Locate the cell with the specified text and output its (x, y) center coordinate. 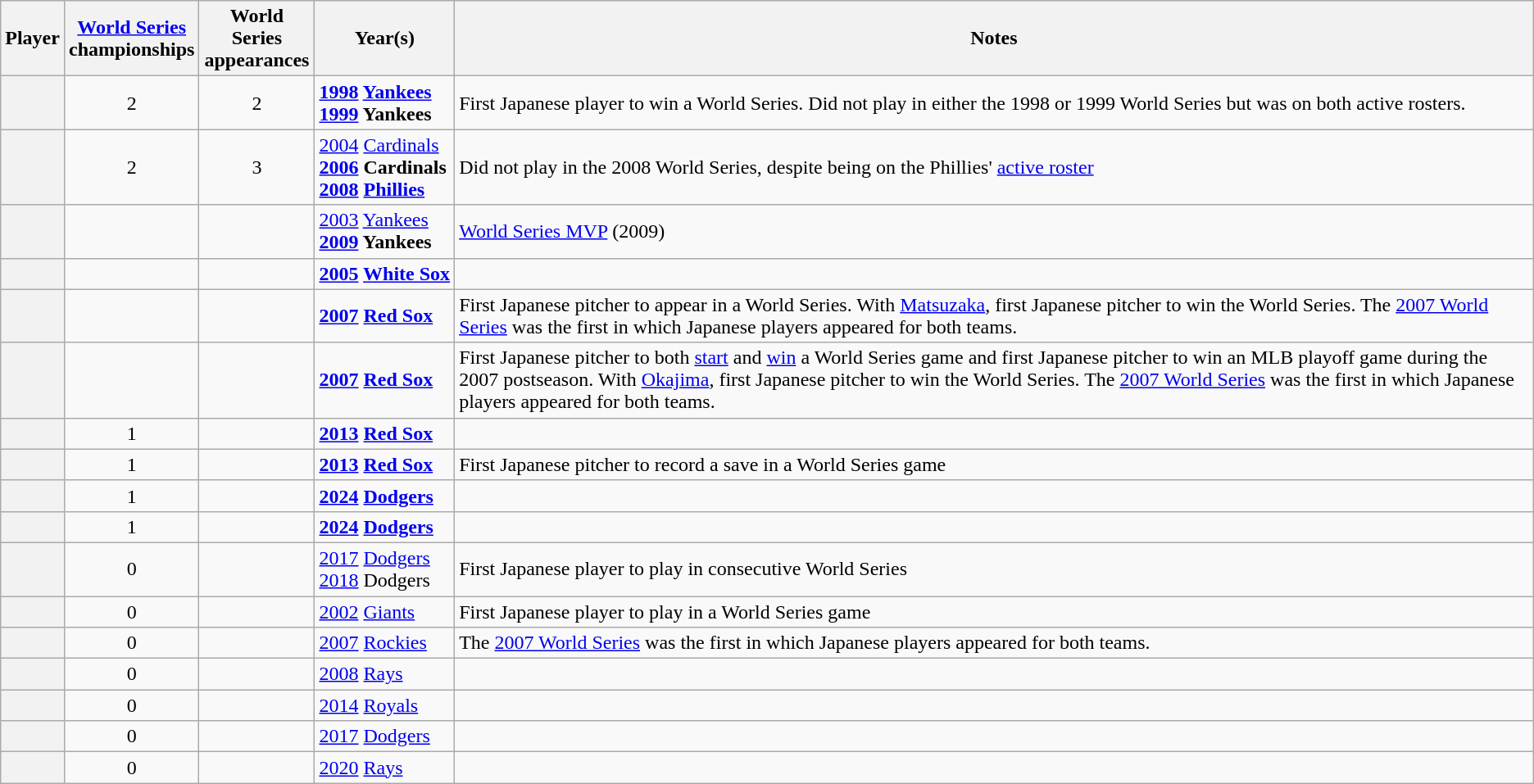
World Serieschampionships (131, 39)
First Japanese player to win a World Series. Did not play in either the 1998 or 1999 World Series but was on both active rosters. (995, 103)
2017 Dodgers2018 Dodgers (385, 569)
2008 Rays (385, 674)
Notes (995, 39)
2020 Rays (385, 768)
Did not play in the 2008 World Series, despite being on the Phillies' active roster (995, 167)
First Japanese player to play in consecutive World Series (995, 569)
3 (257, 167)
Player (33, 39)
First Japanese player to play in a World Series game (995, 612)
2005 White Sox (385, 274)
The 2007 World Series was the first in which Japanese players appeared for both teams. (995, 643)
World Seriesappearances (257, 39)
2014 Royals (385, 705)
2007 Rockies (385, 643)
Year(s) (385, 39)
World Series MVP (2009) (995, 231)
2004 Cardinals2006 Cardinals2008 Phillies (385, 167)
2003 Yankees2009 Yankees (385, 231)
2002 Giants (385, 612)
First Japanese pitcher to record a save in a World Series game (995, 465)
1998 Yankees1999 Yankees (385, 103)
2017 Dodgers (385, 736)
